Detect which cell encompasses the target text, then output its [X, Y] center coordinate. 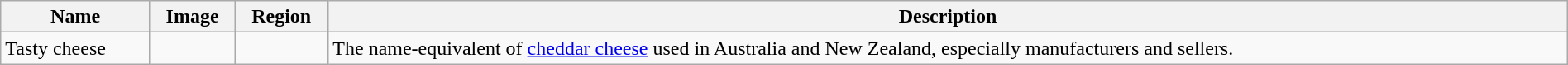
Region [281, 17]
Description [948, 17]
The name-equivalent of cheddar cheese used in Australia and New Zealand, especially manufacturers and sellers. [948, 48]
Name [76, 17]
Image [192, 17]
Tasty cheese [76, 48]
